For the text-containing cell, return its midpoint in (X, Y) coordinate format. 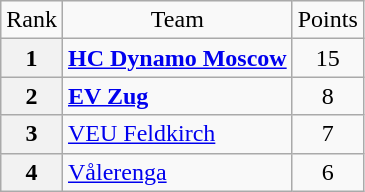
4 (32, 172)
Points (328, 20)
Team (177, 20)
1 (32, 58)
15 (328, 58)
Vålerenga (177, 172)
3 (32, 134)
7 (328, 134)
2 (32, 96)
VEU Feldkirch (177, 134)
EV Zug (177, 96)
8 (328, 96)
Rank (32, 20)
HC Dynamo Moscow (177, 58)
6 (328, 172)
